Return the (x, y) coordinate for the center point of the cell that contains the specified text.  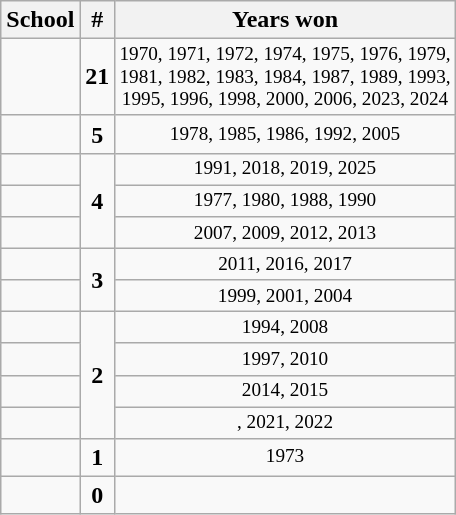
2014, 2015 (285, 391)
1991, 2018, 2019, 2025 (285, 170)
21 (98, 78)
2007, 2009, 2012, 2013 (285, 233)
1 (98, 457)
Years won (285, 20)
3 (98, 280)
1994, 2008 (285, 328)
School (40, 20)
# (98, 20)
2011, 2016, 2017 (285, 264)
, 2021, 2022 (285, 423)
1977, 1980, 1988, 1990 (285, 201)
1970, 1971, 1972, 1974, 1975, 1976, 1979, 1981, 1982, 1983, 1984, 1987, 1989, 1993, 1995, 1996, 1998, 2000, 2006, 2023, 2024 (285, 78)
5 (98, 134)
2 (98, 376)
1999, 2001, 2004 (285, 296)
1978, 1985, 1986, 1992, 2005 (285, 134)
4 (98, 202)
0 (98, 495)
1997, 2010 (285, 359)
1973 (285, 457)
